Capture the cell that displays the provided text and extract its (X, Y) central coordinate. 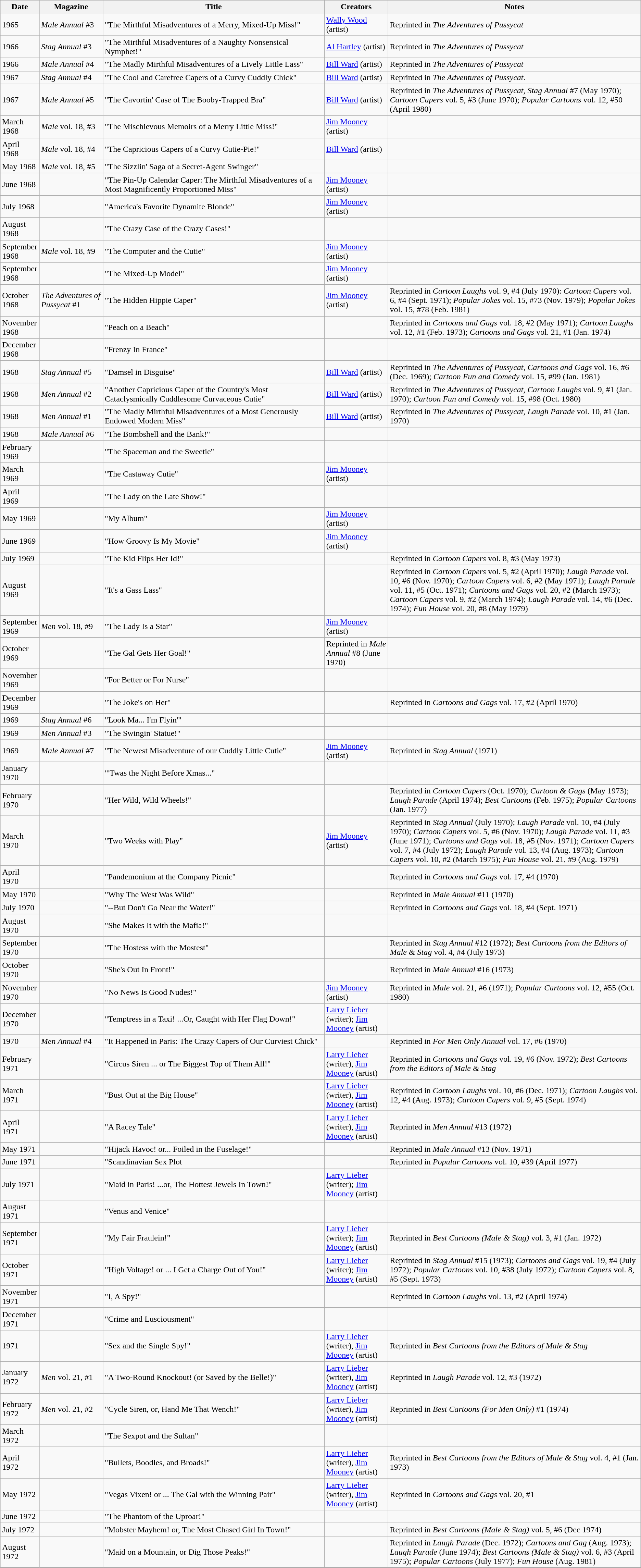
Reprinted in Popular Cartoons vol. 10, #39 (April 1977) (514, 1162)
"The Hidden Hippie Caper" (214, 300)
June 1972 (20, 1517)
"Cycle Siren, or, Hand Me That Wench!" (214, 1409)
"Look Ma... I'm Flyin'" (214, 720)
"The Madly Mirthful Misadventures of a Lively Little Lass" (214, 64)
April 1969 (20, 496)
Al Hartley (artist) (356, 47)
August 1969 (20, 590)
"It's a Gass Lass" (214, 590)
February 1970 (20, 800)
"The Swingin' Statue!" (214, 733)
December 1971 (20, 1319)
December 1970 (20, 1019)
Creators (356, 7)
Wally Wood (artist) (356, 25)
"Scandinavian Sex Plot (214, 1162)
Stag Annual #3 (71, 47)
October 1971 (20, 1270)
"She Makes It with the Mafia!" (214, 925)
August 1972 (20, 1552)
September 1970 (20, 948)
Reprinted in The Adventures of Pussycat, Cartoon Laughs vol. 9, #1 (Jan. 1970); Cartoon Fun and Comedy vol. 15, #98 (Oct. 1980) (514, 394)
"Vegas Vixen! or ... The Gal with the Winning Pair" (214, 1494)
November 1969 (20, 680)
November 1970 (20, 992)
"The Newest Misadventure of our Cuddly Little Cutie" (214, 751)
February 1972 (20, 1409)
"The Spaceman and the Sweetie" (214, 452)
Male Annual #5 (71, 100)
"For Better or For Nurse" (214, 680)
Male vol. 18, #5 (71, 166)
Reprinted in Cartoons and Gags vol. 18, #2 (May 1971); Cartoon Laughs vol. 12, #1 (Feb. 1973); Cartoons and Gags vol. 21, #1 (Jan. 1974) (514, 328)
"The Hostess with the Mostest" (214, 948)
"The Bombshell and the Bank!" (214, 434)
Title (214, 7)
August 1970 (20, 925)
"No News Is Good Nudes!" (214, 992)
Reprinted in Stag Annual (1971) (514, 751)
Men vol. 21, #2 (71, 1409)
April 1968 (20, 149)
"Bust Out at the Big House" (214, 1095)
March 1970 (20, 841)
Male vol. 18, #9 (71, 251)
Reprinted in Cartoon Capers vol. 8, #3 (May 1973) (514, 558)
"Temptress in a Taxi! ...Or, Caught with Her Flag Down!" (214, 1019)
Reprinted in For Men Only Annual vol. 17, #6 (1970) (514, 1041)
"Maid on a Mountain, or Dig Those Peaks!" (214, 1552)
Male Annual #3 (71, 25)
"The Mixed-Up Model" (214, 273)
"The Crazy Case of the Crazy Cases!" (214, 229)
Male vol. 18, #3 (71, 127)
March 1968 (20, 127)
"It Happened in Paris: The Crazy Capers of Our Curviest Chick" (214, 1041)
"Frenzy In France" (214, 349)
Male Annual #4 (71, 64)
The Adventures of Pussycat #1 (71, 300)
1970 (20, 1041)
Men vol. 21, #1 (71, 1377)
"'Twas the Night Before Xmas..." (214, 773)
Men Annual #2 (71, 394)
June 1969 (20, 541)
"The Cool and Carefree Capers of a Curvy Cuddly Chick" (214, 77)
Date (20, 7)
1965 (20, 25)
Reprinted in The Adventures of Pussycat, Stag Annual #7 (May 1970); Cartoon Capers vol. 5, #3 (June 1970); Popular Cartoons vol. 12, #50 (April 1980) (514, 100)
"Mobster Mayhem! or, The Most Chased Girl In Town!" (214, 1530)
August 1971 (20, 1211)
Reprinted in Male Annual #11 (1970) (514, 894)
Reprinted in Laugh Parade vol. 12, #3 (1972) (514, 1377)
Male Annual #7 (71, 751)
"I, A Spy!" (214, 1296)
"America's Favorite Dynamite Blonde" (214, 206)
"The Mirthful Misadventures of a Merry, Mixed-Up Miss!" (214, 25)
"The Joke's on Her" (214, 702)
Reprinted in Male vol. 21, #6 (1971); Popular Cartoons vol. 12, #55 (Oct. 1980) (514, 992)
Male vol. 18, #4 (71, 149)
July 1970 (20, 908)
Men vol. 18, #9 (71, 626)
"The Sizzlin' Saga of a Secret-Agent Swinger" (214, 166)
December 1968 (20, 349)
January 1972 (20, 1377)
Male Annual #6 (71, 434)
Reprinted in The Adventures of Pussycat. (514, 77)
"Two Weeks with Play" (214, 841)
July 1968 (20, 206)
Reprinted in Best Cartoons (Male & Stag) vol. 3, #1 (Jan. 1972) (514, 1238)
January 1970 (20, 773)
Reprinted in Male Annual #8 (June 1970) (356, 653)
Notes (514, 7)
"Circus Siren ... or The Biggest Top of Them All!" (214, 1064)
"Peach on a Beach" (214, 328)
"The Mischievous Memoirs of a Merry Little Miss!" (214, 127)
"The Kid Flips Her Id!" (214, 558)
Reprinted in Best Cartoons (Male & Stag) vol. 5, #6 (Dec 1974) (514, 1530)
November 1968 (20, 328)
Magazine (71, 7)
"The Cavortin' Case of The Booby-Trapped Bra" (214, 100)
June 1971 (20, 1162)
May 1968 (20, 166)
"A Two-Round Knockout! (or Saved by the Belle!)" (214, 1377)
Reprinted in The Adventures of Pussycat, Cartoons and Gags vol. 16, #6 (Dec. 1969); Cartoon Fun and Comedy vol. 15, #99 (Jan. 1981) (514, 372)
Reprinted in Best Cartoons (For Men Only) #1 (1974) (514, 1409)
December 1969 (20, 702)
March 1972 (20, 1436)
"The Lady Is a Star" (214, 626)
Reprinted in Cartoon Laughs vol. 13, #2 (April 1974) (514, 1296)
"Crime and Lusciousment" (214, 1319)
July 1969 (20, 558)
"The Sexpot and the Sultan" (214, 1436)
1971 (20, 1346)
April 1970 (20, 877)
Reprinted in Best Cartoons from the Editors of Male & Stag (514, 1346)
"Hijack Havoc! or... Foiled in the Fuselage!" (214, 1149)
Men Annual #4 (71, 1041)
Reprinted in Cartoons and Gags vol. 17, #2 (April 1970) (514, 702)
"The Pin-Up Calendar Caper: The Mirthful Misadventures of a Most Magnificently Proportioned Miss" (214, 184)
"--But Don't Go Near the Water!" (214, 908)
"The Lady on the Late Show!" (214, 496)
July 1971 (20, 1184)
"Pandemonium at the Company Picnic" (214, 877)
August 1968 (20, 229)
"High Voltage! or ... I Get a Charge Out of You!" (214, 1270)
February 1971 (20, 1064)
May 1970 (20, 894)
May 1969 (20, 519)
Men Annual #3 (71, 733)
Reprinted in Cartoons and Gags vol. 17, #4 (1970) (514, 877)
Stag Annual #5 (71, 372)
"The Mirthful Misadventures of a Naughty Nonsensical Nymphet!" (214, 47)
"Her Wild, Wild Wheels!" (214, 800)
"The Madly Mirthful Misadventures of a Most Generously Endowed Modern Miss" (214, 417)
"Another Capricious Caper of the Country's Most Cataclysmically Cuddlesome Curvaceous Cutie" (214, 394)
March 1971 (20, 1095)
"The Phantom of the Uproar!" (214, 1517)
November 1971 (20, 1296)
April 1971 (20, 1127)
Reprinted in Cartoons and Gags vol. 18, #4 (Sept. 1971) (514, 908)
"Venus and Venice" (214, 1211)
May 1971 (20, 1149)
"How Groovy Is My Movie" (214, 541)
"The Capricious Capers of a Curvy Cutie-Pie!" (214, 149)
Reprinted in Male Annual #13 (Nov. 1971) (514, 1149)
"A Racey Tale" (214, 1127)
"She's Out In Front!" (214, 970)
September 1971 (20, 1238)
Reprinted in Male Annual #16 (1973) (514, 970)
"Bullets, Boodles, and Broads!" (214, 1463)
"Maid in Paris! ...or, The Hottest Jewels In Town!" (214, 1184)
October 1968 (20, 300)
May 1972 (20, 1494)
July 1972 (20, 1530)
October 1970 (20, 970)
October 1969 (20, 653)
March 1969 (20, 474)
Stag Annual #6 (71, 720)
"The Computer and the Cutie" (214, 251)
Reprinted in The Adventures of Pussycat, Laugh Parade vol. 10, #1 (Jan. 1970) (514, 417)
Reprinted in Men Annual #13 (1972) (514, 1127)
"My Fair Fraulein!" (214, 1238)
"Why The West Was Wild" (214, 894)
Men Annual #1 (71, 417)
"Sex and the Single Spy!" (214, 1346)
February 1969 (20, 452)
Reprinted in Best Cartoons from the Editors of Male & Stag vol. 4, #1 (Jan. 1973) (514, 1463)
Reprinted in Cartoon Laughs vol. 10, #6 (Dec. 1971); Cartoon Laughs vol. 12, #4 (Aug. 1973); Cartoon Capers vol. 9, #5 (Sept. 1974) (514, 1095)
Stag Annual #4 (71, 77)
"The Castaway Cutie" (214, 474)
Reprinted in Cartoons and Gags vol. 20, #1 (514, 1494)
June 1968 (20, 184)
"The Gal Gets Her Goal!" (214, 653)
Reprinted in Stag Annual #12 (1972); Best Cartoons from the Editors of Male & Stag vol. 4, #4 (July 1973) (514, 948)
"Damsel in Disguise" (214, 372)
"My Album" (214, 519)
April 1972 (20, 1463)
September 1969 (20, 626)
Reprinted in Cartoons and Gags vol. 19, #6 (Nov. 1972); Best Cartoons from the Editors of Male & Stag (514, 1064)
